Scan for the cell matching the given text and deliver its (X, Y) coordinate at center. 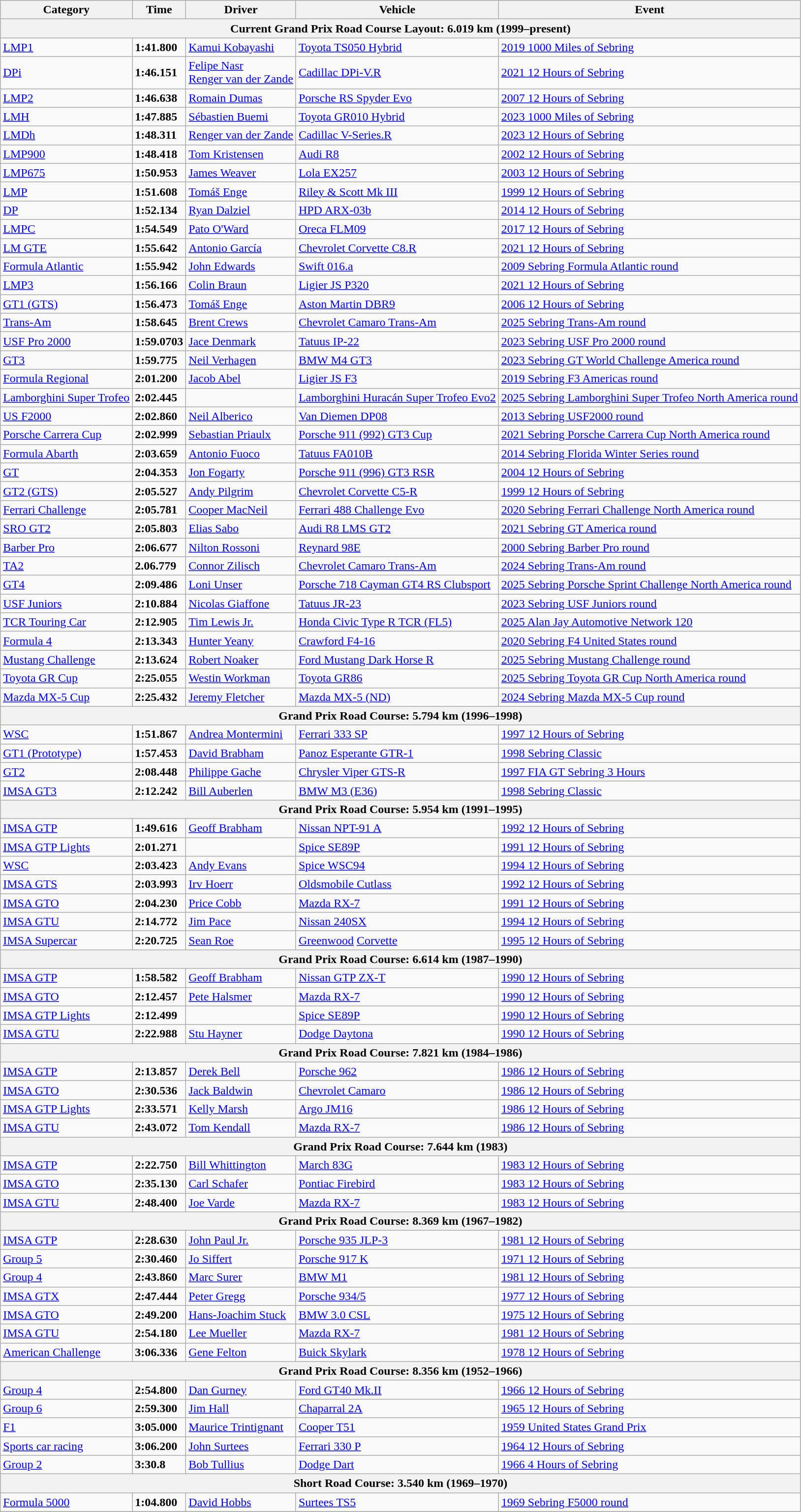
1:55.642 (159, 247)
GT3 (66, 360)
Grand Prix Road Course: 5.794 km (1996–1998) (400, 716)
2020 Sebring Ferrari Challenge North America round (649, 510)
GT1 (GTS) (66, 304)
IMSA Supercar (66, 940)
James Weaver (241, 173)
Formula 4 (66, 641)
Westin Workman (241, 678)
Robert Noaker (241, 660)
Antonio García (241, 247)
2:12.905 (159, 622)
2007 12 Hours of Sebring (649, 98)
1:04.800 (159, 1502)
2:30.536 (159, 1090)
GT1 (Prototype) (66, 753)
Surtees TS5 (397, 1502)
1:41.800 (159, 47)
2:04.353 (159, 472)
IMSA GTS (66, 884)
Porsche 917 K (397, 1259)
1975 12 Hours of Sebring (649, 1315)
Group 6 (66, 1408)
LMP (66, 191)
Reynard 98E (397, 547)
Chevrolet Camaro (397, 1090)
2023 Sebring GT World Challenge America round (649, 360)
Felipe NasrRenger van der Zande (241, 73)
Bill Auberlen (241, 790)
Formula Atlantic (66, 267)
Irv Hoerr (241, 884)
2019 Sebring F3 Americas round (649, 379)
2024 Sebring Trans-Am round (649, 566)
LMP900 (66, 154)
Audi R8 LMS GT2 (397, 528)
1971 12 Hours of Sebring (649, 1259)
Porsche 962 (397, 1071)
Jeremy Fletcher (241, 697)
Jack Baldwin (241, 1090)
Jacob Abel (241, 379)
LMP3 (66, 285)
2:12.242 (159, 790)
2:25.055 (159, 678)
Cadillac DPi-V.R (397, 73)
Joe Varde (241, 1203)
2:04.230 (159, 903)
BMW M3 (E36) (397, 790)
1:58.645 (159, 323)
2019 1000 Miles of Sebring (649, 47)
2003 12 Hours of Sebring (649, 173)
2:12.499 (159, 1015)
Ferrari 333 SP (397, 734)
Sebastian Priaulx (241, 435)
Dan Gurney (241, 1390)
Grand Prix Road Course: 8.356 km (1952–1966) (400, 1371)
Pato O'Ward (241, 229)
Kamui Kobayashi (241, 47)
Colin Braun (241, 285)
Sébastien Buemi (241, 117)
Price Cobb (241, 903)
2:54.180 (159, 1333)
2:59.300 (159, 1408)
2021 Sebring GT America round (649, 528)
Lamborghini Super Trofeo (66, 397)
1995 12 Hours of Sebring (649, 940)
Honda Civic Type R TCR (FL5) (397, 622)
Lola EX257 (397, 173)
Cooper T51 (397, 1427)
American Challenge (66, 1352)
2:25.432 (159, 697)
Tatuus IP-22 (397, 341)
2:54.800 (159, 1390)
1964 12 Hours of Sebring (649, 1446)
2023 12 Hours of Sebring (649, 135)
LMDh (66, 135)
LMPC (66, 229)
2.06.779 (159, 566)
Barber Pro (66, 547)
2:06.677 (159, 547)
1:50.953 (159, 173)
Dodge Dart (397, 1465)
Ferrari Challenge (66, 510)
DP (66, 210)
Group 2 (66, 1465)
2024 Sebring Mazda MX-5 Cup round (649, 697)
Sean Roe (241, 940)
Vehicle (397, 10)
2:48.400 (159, 1203)
Brent Crews (241, 323)
2:35.130 (159, 1184)
Audi R8 (397, 154)
2:22.750 (159, 1165)
2:03.993 (159, 884)
2009 Sebring Formula Atlantic round (649, 267)
Riley & Scott Mk III (397, 191)
IMSA GT3 (66, 790)
2:03.423 (159, 866)
Chevrolet Corvette C5-R (397, 491)
1:58.582 (159, 978)
Mazda MX-5 (ND) (397, 697)
2:13.857 (159, 1071)
Formula Abarth (66, 454)
Hans-Joachim Stuck (241, 1315)
LMP675 (66, 173)
2:30.460 (159, 1259)
Argo JM16 (397, 1109)
Grand Prix Road Course: 8.369 km (1967–1982) (400, 1221)
2006 12 Hours of Sebring (649, 304)
Ligier JS F3 (397, 379)
1:55.942 (159, 267)
2025 Sebring Toyota GR Cup North America round (649, 678)
2:33.571 (159, 1109)
TCR Touring Car (66, 622)
Philippe Gache (241, 772)
Jo Siffert (241, 1259)
LMP2 (66, 98)
2025 Alan Jay Automotive Network 120 (649, 622)
1:56.473 (159, 304)
Oldsmobile Cutlass (397, 884)
Cadillac V-Series.R (397, 135)
Spice WSC94 (397, 866)
Formula Regional (66, 379)
2:02.445 (159, 397)
3:06.200 (159, 1446)
BMW M4 GT3 (397, 360)
Neil Alberico (241, 416)
Porsche 911 (996) GT3 RSR (397, 472)
2000 Sebring Barber Pro round (649, 547)
Porsche 718 Cayman GT4 RS Clubsport (397, 585)
Elias Sabo (241, 528)
2:22.988 (159, 1034)
1965 12 Hours of Sebring (649, 1408)
2020 Sebring F4 United States round (649, 641)
2025 Sebring Mustang Challenge round (649, 660)
Tom Kendall (241, 1127)
2:05.781 (159, 510)
Ligier JS P320 (397, 285)
Nissan GTP ZX-T (397, 978)
Gene Felton (241, 1352)
1997 FIA GT Sebring 3 Hours (649, 772)
2:05.803 (159, 528)
Grand Prix Road Course: 5.954 km (1991–1995) (400, 809)
SRO GT2 (66, 528)
Nilton Rossoni (241, 547)
Connor Zilisch (241, 566)
Ryan Dalziel (241, 210)
Jim Pace (241, 922)
2:49.200 (159, 1315)
2023 Sebring USF Pro 2000 round (649, 341)
David Hobbs (241, 1502)
Stu Hayner (241, 1034)
Romain Dumas (241, 98)
LMH (66, 117)
1:49.616 (159, 828)
Andy Evans (241, 866)
2004 12 Hours of Sebring (649, 472)
3:30.8 (159, 1465)
1:51.608 (159, 191)
Ford Mustang Dark Horse R (397, 660)
Chaparral 2A (397, 1408)
2017 12 Hours of Sebring (649, 229)
HPD ARX-03b (397, 210)
2013 Sebring USF2000 round (649, 416)
Carl Schafer (241, 1184)
2:02.999 (159, 435)
Toyota GR86 (397, 678)
2025 Sebring Porsche Sprint Challenge North America round (649, 585)
1:47.885 (159, 117)
Porsche RS Spyder Evo (397, 98)
Andrea Montermini (241, 734)
Pete Halsmer (241, 997)
GT2 (GTS) (66, 491)
Category (66, 10)
Oreca FLM09 (397, 229)
Porsche Carrera Cup (66, 435)
2:09.486 (159, 585)
Tom Kristensen (241, 154)
Ferrari 330 P (397, 1446)
Bill Whittington (241, 1165)
2:03.659 (159, 454)
2025 Sebring Trans-Am round (649, 323)
2023 Sebring USF Juniors round (649, 604)
Swift 016.a (397, 267)
Neil Verhagen (241, 360)
Time (159, 10)
2:05.527 (159, 491)
1:46.151 (159, 73)
Grand Prix Road Course: 6.614 km (1987–1990) (400, 959)
John Paul Jr. (241, 1240)
Toyota GR Cup (66, 678)
2:28.630 (159, 1240)
BMW M1 (397, 1277)
Jon Fogarty (241, 472)
David Brabham (241, 753)
Nissan 240SX (397, 922)
Toyota TS050 Hybrid (397, 47)
2:02.860 (159, 416)
DPi (66, 73)
2:12.457 (159, 997)
Driver (241, 10)
1997 12 Hours of Sebring (649, 734)
2:08.448 (159, 772)
Tatuus FA010B (397, 454)
1:54.549 (159, 229)
Buick Skylark (397, 1352)
1978 12 Hours of Sebring (649, 1352)
2:01.200 (159, 379)
LM GTE (66, 247)
1959 United States Grand Prix (649, 1427)
Chevrolet Corvette C8.R (397, 247)
Renger van der Zande (241, 135)
Porsche 935 JLP-3 (397, 1240)
Panoz Esperante GTR-1 (397, 753)
Cooper MacNeil (241, 510)
Kelly Marsh (241, 1109)
Jace Denmark (241, 341)
USF Juniors (66, 604)
GT2 (66, 772)
Nissan NPT-91 A (397, 828)
2002 12 Hours of Sebring (649, 154)
Current Grand Prix Road Course Layout: 6.019 km (1999–present) (400, 29)
Group 5 (66, 1259)
Dodge Daytona (397, 1034)
Andy Pilgrim (241, 491)
F1 (66, 1427)
1:48.311 (159, 135)
LMP1 (66, 47)
1:51.867 (159, 734)
Formula 5000 (66, 1502)
Antonio Fuoco (241, 454)
Lee Mueller (241, 1333)
3:05.000 (159, 1427)
GT4 (66, 585)
John Surtees (241, 1446)
Loni Unser (241, 585)
Marc Surer (241, 1277)
Grand Prix Road Course: 7.821 km (1984–1986) (400, 1053)
Event (649, 10)
Grand Prix Road Course: 7.644 km (1983) (400, 1147)
Short Road Course: 3.540 km (1969–1970) (400, 1483)
March 83G (397, 1165)
Tatuus JR-23 (397, 604)
USF Pro 2000 (66, 341)
US F2000 (66, 416)
2:43.072 (159, 1127)
John Edwards (241, 267)
Hunter Yeany (241, 641)
Jim Hall (241, 1408)
Mustang Challenge (66, 660)
Derek Bell (241, 1071)
Porsche 934/5 (397, 1296)
IMSA GTX (66, 1296)
1:46.638 (159, 98)
2:47.444 (159, 1296)
2:10.884 (159, 604)
1977 12 Hours of Sebring (649, 1296)
2014 Sebring Florida Winter Series round (649, 454)
Pontiac Firebird (397, 1184)
1:52.134 (159, 210)
Greenwood Corvette (397, 940)
Sports car racing (66, 1446)
Mazda MX-5 Cup (66, 697)
2:13.343 (159, 641)
Porsche 911 (992) GT3 Cup (397, 435)
1:56.166 (159, 285)
Peter Gregg (241, 1296)
2021 Sebring Porsche Carrera Cup North America round (649, 435)
Ford GT40 Mk.II (397, 1390)
2:43.860 (159, 1277)
Lamborghini Huracán Super Trofeo Evo2 (397, 397)
2014 12 Hours of Sebring (649, 210)
BMW 3.0 CSL (397, 1315)
2:13.624 (159, 660)
Chrysler Viper GTS-R (397, 772)
Van Diemen DP08 (397, 416)
1966 12 Hours of Sebring (649, 1390)
2025 Sebring Lamborghini Super Trofeo North America round (649, 397)
Tim Lewis Jr. (241, 622)
TA2 (66, 566)
Crawford F4-16 (397, 641)
1966 4 Hours of Sebring (649, 1465)
Nicolas Giaffone (241, 604)
2:14.772 (159, 922)
Maurice Trintignant (241, 1427)
3:06.336 (159, 1352)
Ferrari 488 Challenge Evo (397, 510)
1:57.453 (159, 753)
2:20.725 (159, 940)
Toyota GR010 Hybrid (397, 117)
Trans-Am (66, 323)
2:01.271 (159, 847)
2023 1000 Miles of Sebring (649, 117)
Bob Tullius (241, 1465)
1:59.775 (159, 360)
1:48.418 (159, 154)
1:59.0703 (159, 341)
Aston Martin DBR9 (397, 304)
GT (66, 472)
1969 Sebring F5000 round (649, 1502)
